Return the [x, y] coordinate for the center point of the cell that contains the specified text.  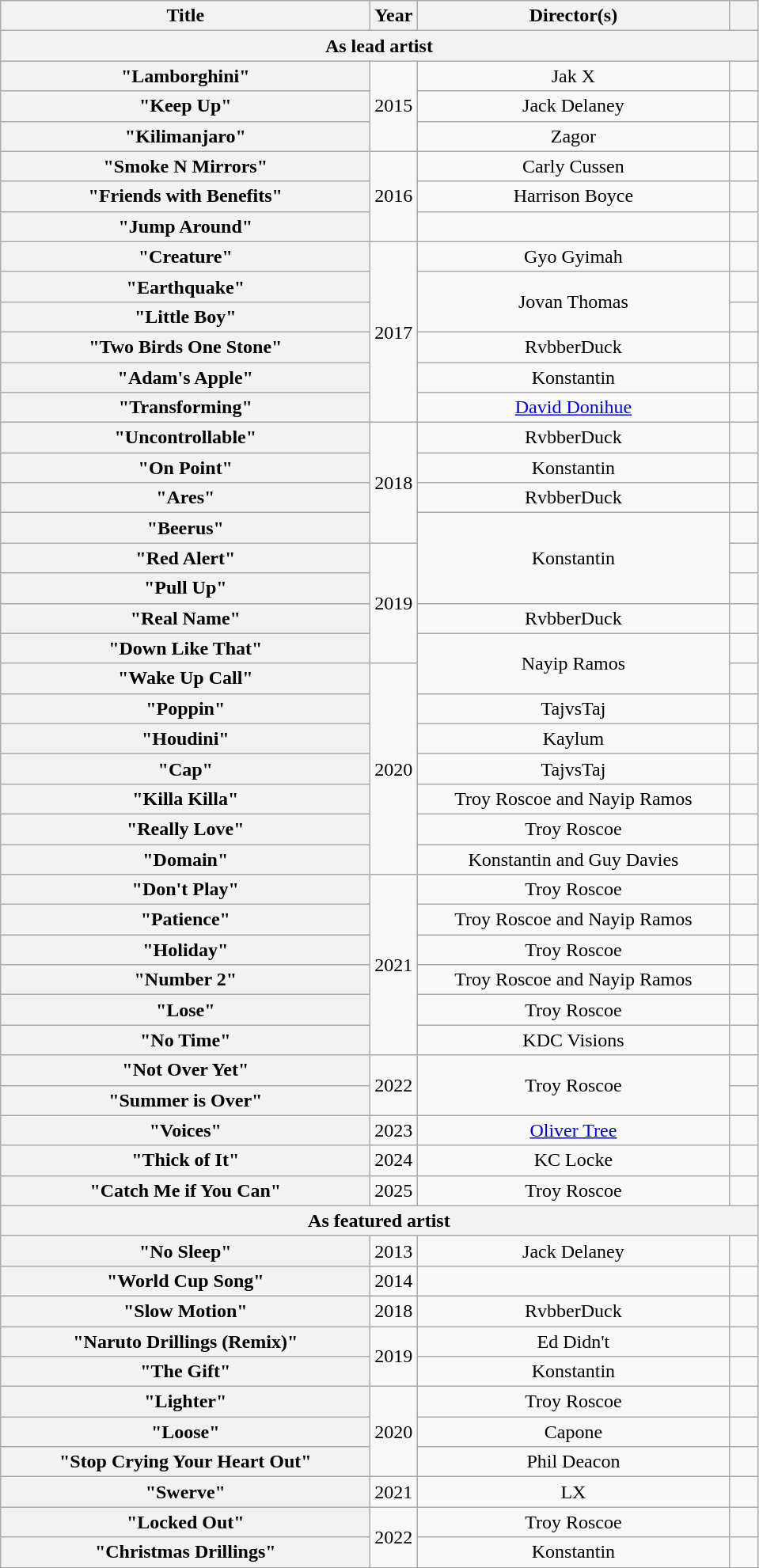
"Domain" [185, 859]
"Killa Killa" [185, 799]
"Lamborghini" [185, 76]
Director(s) [573, 16]
Jovan Thomas [573, 302]
"Lose" [185, 1010]
"Ares" [185, 498]
Title [185, 16]
"Little Boy" [185, 317]
"Don't Play" [185, 890]
"Summer is Over" [185, 1100]
"Wake Up Call" [185, 678]
Zagor [573, 136]
"Slow Motion" [185, 1311]
2013 [394, 1251]
Kaylum [573, 738]
2023 [394, 1130]
"Keep Up" [185, 106]
KC Locke [573, 1160]
LX [573, 1492]
2024 [394, 1160]
Gyo Gyimah [573, 256]
"Number 2" [185, 980]
"Patience" [185, 920]
"World Cup Song" [185, 1281]
"Beerus" [185, 528]
"Earthquake" [185, 287]
Phil Deacon [573, 1462]
Carly Cussen [573, 166]
"Voices" [185, 1130]
"Jump Around" [185, 226]
"Houdini" [185, 738]
"Creature" [185, 256]
Capone [573, 1432]
"Not Over Yet" [185, 1070]
"Catch Me if You Can" [185, 1190]
2015 [394, 106]
"Really Love" [185, 829]
"Naruto Drillings (Remix)" [185, 1342]
2014 [394, 1281]
"No Sleep" [185, 1251]
"Friends with Benefits" [185, 196]
"On Point" [185, 468]
"Red Alert" [185, 558]
"Loose" [185, 1432]
"Pull Up" [185, 588]
2025 [394, 1190]
"Real Name" [185, 618]
Nayip Ramos [573, 663]
"Christmas Drillings" [185, 1552]
As lead artist [379, 46]
"The Gift" [185, 1372]
2016 [394, 196]
"Two Birds One Stone" [185, 347]
Year [394, 16]
"Poppin" [185, 708]
Harrison Boyce [573, 196]
Konstantin and Guy Davies [573, 859]
2017 [394, 332]
"Cap" [185, 769]
"Kilimanjaro" [185, 136]
"Lighter" [185, 1402]
Jak X [573, 76]
"No Time" [185, 1040]
"Adam's Apple" [185, 378]
"Locked Out" [185, 1522]
"Swerve" [185, 1492]
"Smoke N Mirrors" [185, 166]
"Down Like That" [185, 648]
"Uncontrollable" [185, 438]
"Stop Crying Your Heart Out" [185, 1462]
Ed Didn't [573, 1342]
David Donihue [573, 408]
"Transforming" [185, 408]
As featured artist [379, 1221]
"Holiday" [185, 950]
Oliver Tree [573, 1130]
"Thick of It" [185, 1160]
KDC Visions [573, 1040]
